Return (X, Y) of the center of cell containing provided text 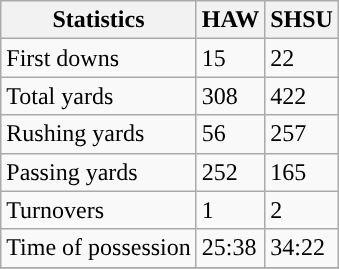
Statistics (99, 20)
Rushing yards (99, 134)
First downs (99, 58)
Passing yards (99, 172)
257 (302, 134)
252 (230, 172)
2 (302, 210)
22 (302, 58)
25:38 (230, 248)
SHSU (302, 20)
308 (230, 96)
HAW (230, 20)
Total yards (99, 96)
Time of possession (99, 248)
34:22 (302, 248)
165 (302, 172)
15 (230, 58)
Turnovers (99, 210)
1 (230, 210)
422 (302, 96)
56 (230, 134)
